Scan for the cell matching the given text and deliver its (X, Y) coordinate at center. 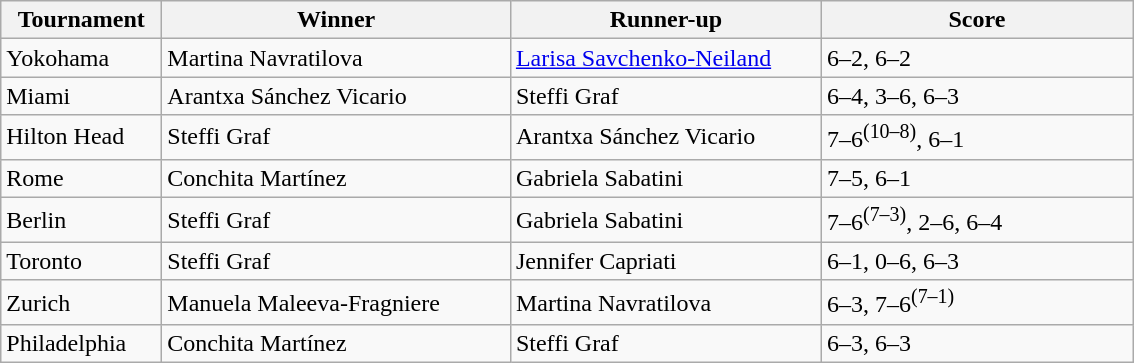
6–2, 6–2 (976, 58)
7–6(10–8), 6–1 (976, 138)
Zurich (82, 302)
6–4, 3–6, 6–3 (976, 96)
Philadelphia (82, 344)
Tournament (82, 20)
Runner-up (666, 20)
Toronto (82, 261)
Larisa Savchenko-Neiland (666, 58)
Hilton Head (82, 138)
Winner (336, 20)
Miami (82, 96)
Berlin (82, 220)
Yokohama (82, 58)
Score (976, 20)
Rome (82, 178)
Manuela Maleeva-Fragniere (336, 302)
Jennifer Capriati (666, 261)
6–3, 7–6(7–1) (976, 302)
7–5, 6–1 (976, 178)
6–3, 6–3 (976, 344)
6–1, 0–6, 6–3 (976, 261)
7–6(7–3), 2–6, 6–4 (976, 220)
